Return [x, y] of the center of cell containing provided text 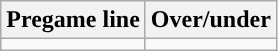
Over/under [210, 20]
Pregame line [74, 20]
